Provide the (x, y) coordinate of the cell's center where the given text is located.  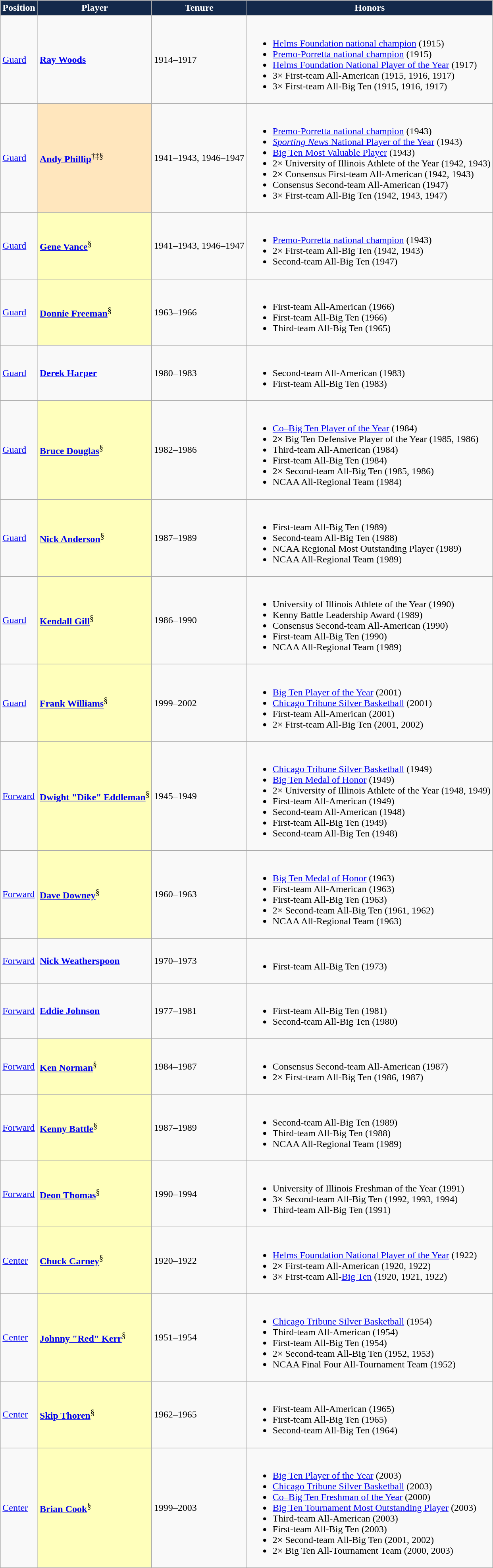
Nick Anderson§ (94, 538)
1999–2002 (199, 703)
Tenure (199, 8)
Dwight "Dike" Eddleman§ (94, 796)
1982–1986 (199, 450)
Brian Cook§ (94, 1508)
Skip Thoren§ (94, 1415)
Ken Norman§ (94, 1067)
Premo-Porretta national champion (1943)2× First-team All-Big Ten (1942, 1943)Second-team All-Big Ten (1947) (370, 245)
1962–1965 (199, 1415)
Dave Downey§ (94, 894)
Johnny "Red" Kerr§ (94, 1338)
1986–1990 (199, 620)
Gene Vance§ (94, 245)
First-team All-American (1966)First-team All-Big Ten (1966)Third-team All-Big Ten (1965) (370, 312)
Derek Harper (94, 373)
Big Ten Player of the Year (2001)Chicago Tribune Silver Basketball (2001)First-team All-American (2001)2× First-team All-Big Ten (2001, 2002) (370, 703)
Player (94, 8)
Kenny Battle§ (94, 1128)
1951–1954 (199, 1338)
1914–1917 (199, 60)
Position (19, 8)
1963–1966 (199, 312)
Donnie Freeman§ (94, 312)
Andy Phillip†‡§ (94, 158)
1945–1949 (199, 796)
1920–1922 (199, 1261)
First-team All-Big Ten (1973) (370, 960)
Chuck Carney§ (94, 1261)
1960–1963 (199, 894)
Honors (370, 8)
1984–1987 (199, 1067)
First-team All-Big Ten (1981)Second-team All-Big Ten (1980) (370, 1011)
1977–1981 (199, 1011)
First-team All-American (1965)First-team All-Big Ten (1965)Second-team All-Big Ten (1964) (370, 1415)
Nick Weatherspoon (94, 960)
Kendall Gill§ (94, 620)
Consensus Second-team All-American (1987)2× First-team All-Big Ten (1986, 1987) (370, 1067)
Eddie Johnson (94, 1011)
Bruce Douglas§ (94, 450)
Helms Foundation National Player of the Year (1922)2× First-team All-American (1920, 1922)3× First-team All-Big Ten (1920, 1921, 1922) (370, 1261)
1980–1983 (199, 373)
Second-team All-Big Ten (1989)Third-team All-Big Ten (1988)NCAA All-Regional Team (1989) (370, 1128)
University of Illinois Freshman of the Year (1991)3× Second-team All-Big Ten (1992, 1993, 1994)Third-team All-Big Ten (1991) (370, 1194)
1970–1973 (199, 960)
1999–2003 (199, 1508)
Second-team All-American (1983)First-team All-Big Ten (1983) (370, 373)
Ray Woods (94, 60)
Deon Thomas§ (94, 1194)
Frank Williams§ (94, 703)
1990–1994 (199, 1194)
First-team All-Big Ten (1989)Second-team All-Big Ten (1988)NCAA Regional Most Outstanding Player (1989)NCAA All-Regional Team (1989) (370, 538)
